Scan for the cell matching the given text and deliver its [x, y] coordinate at center. 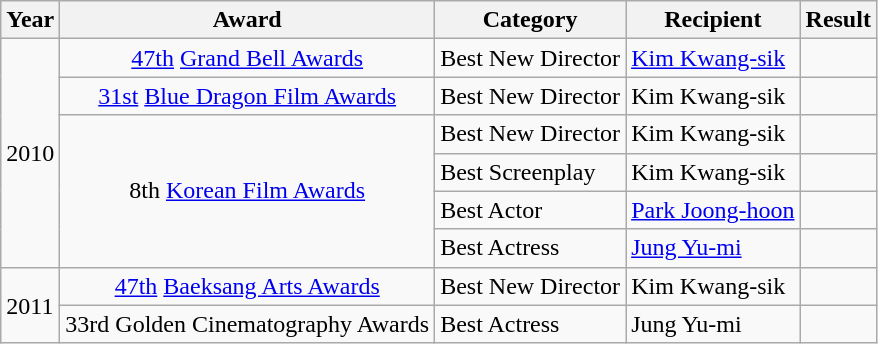
Recipient [713, 20]
Best Actor [530, 210]
47th Baeksang Arts Awards [248, 286]
8th Korean Film Awards [248, 191]
Category [530, 20]
Best Screenplay [530, 172]
Result [838, 20]
33rd Golden Cinematography Awards [248, 324]
47th Grand Bell Awards [248, 58]
Award [248, 20]
Park Joong-hoon [713, 210]
31st Blue Dragon Film Awards [248, 96]
2011 [30, 305]
Year [30, 20]
2010 [30, 153]
